From the cell containing the given text, extract its center point as (X, Y) coordinate. 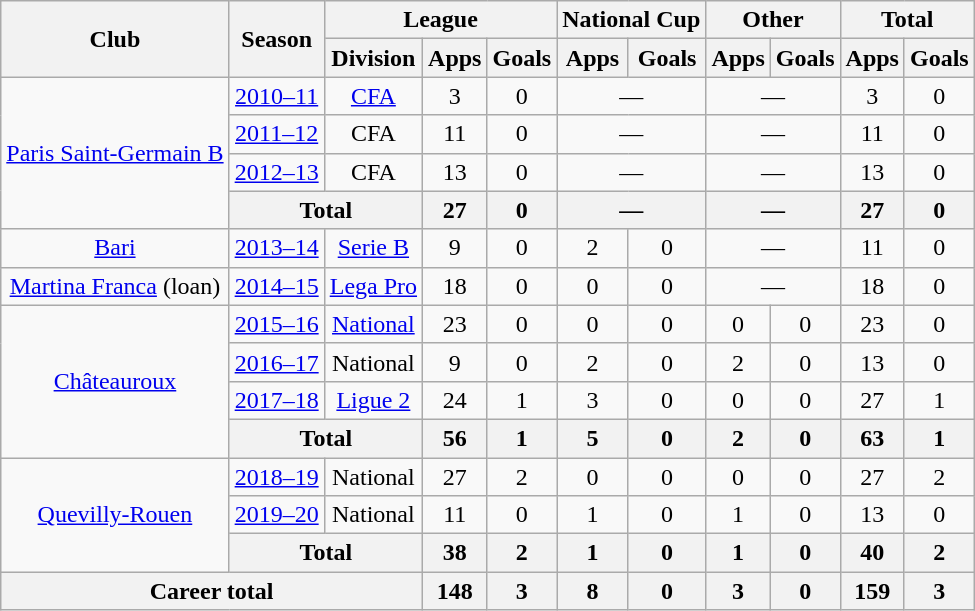
63 (872, 438)
Paris Saint-Germain B (115, 153)
Châteauroux (115, 381)
Serie B (373, 248)
Bari (115, 248)
Ligue 2 (373, 400)
159 (872, 591)
38 (455, 553)
2010–11 (276, 96)
8 (593, 591)
National Cup (632, 20)
5 (593, 438)
2013–14 (276, 248)
Division (373, 58)
Other (773, 20)
Career total (212, 591)
2015–16 (276, 324)
2019–20 (276, 515)
Season (276, 39)
2017–18 (276, 400)
56 (455, 438)
40 (872, 553)
2011–12 (276, 134)
24 (455, 400)
Quevilly-Rouen (115, 515)
2016–17 (276, 362)
2018–19 (276, 477)
2012–13 (276, 172)
Lega Pro (373, 286)
2014–15 (276, 286)
148 (455, 591)
Club (115, 39)
Martina Franca (loan) (115, 286)
League (440, 20)
